Search for the cell housing the specified text and yield its (x, y) center coordinate. 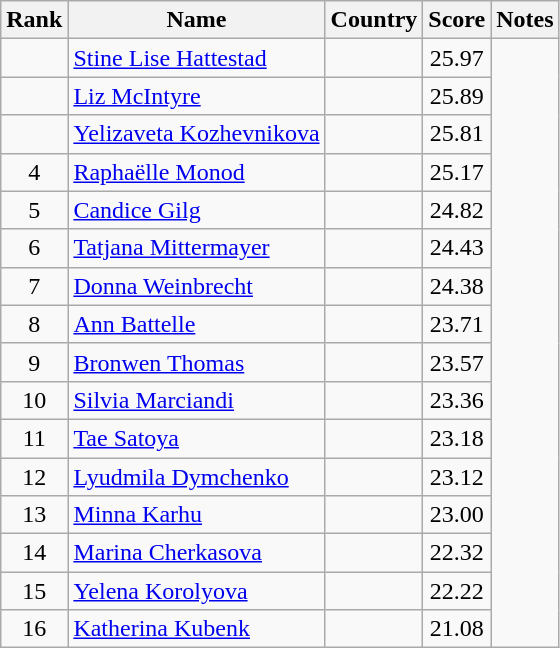
24.38 (457, 286)
10 (34, 400)
Marina Cherkasova (196, 553)
5 (34, 210)
23.12 (457, 477)
22.32 (457, 553)
Lyudmila Dymchenko (196, 477)
11 (34, 438)
Score (457, 20)
Donna Weinbrecht (196, 286)
14 (34, 553)
Tae Satoya (196, 438)
Rank (34, 20)
25.81 (457, 134)
4 (34, 172)
22.22 (457, 591)
6 (34, 248)
Raphaëlle Monod (196, 172)
Ann Battelle (196, 324)
25.97 (457, 58)
23.18 (457, 438)
25.89 (457, 96)
23.57 (457, 362)
9 (34, 362)
15 (34, 591)
16 (34, 629)
Name (196, 20)
7 (34, 286)
Country (374, 20)
Liz McIntyre (196, 96)
Yelena Korolyova (196, 591)
Katherina Kubenk (196, 629)
24.43 (457, 248)
23.36 (457, 400)
Bronwen Thomas (196, 362)
25.17 (457, 172)
24.82 (457, 210)
13 (34, 515)
Stine Lise Hattestad (196, 58)
23.00 (457, 515)
Silvia Marciandi (196, 400)
Tatjana Mittermayer (196, 248)
Notes (525, 20)
Candice Gilg (196, 210)
23.71 (457, 324)
12 (34, 477)
Minna Karhu (196, 515)
Yelizaveta Kozhevnikova (196, 134)
8 (34, 324)
21.08 (457, 629)
